Provide the (X, Y) coordinate of the cell's center where the given text is located.  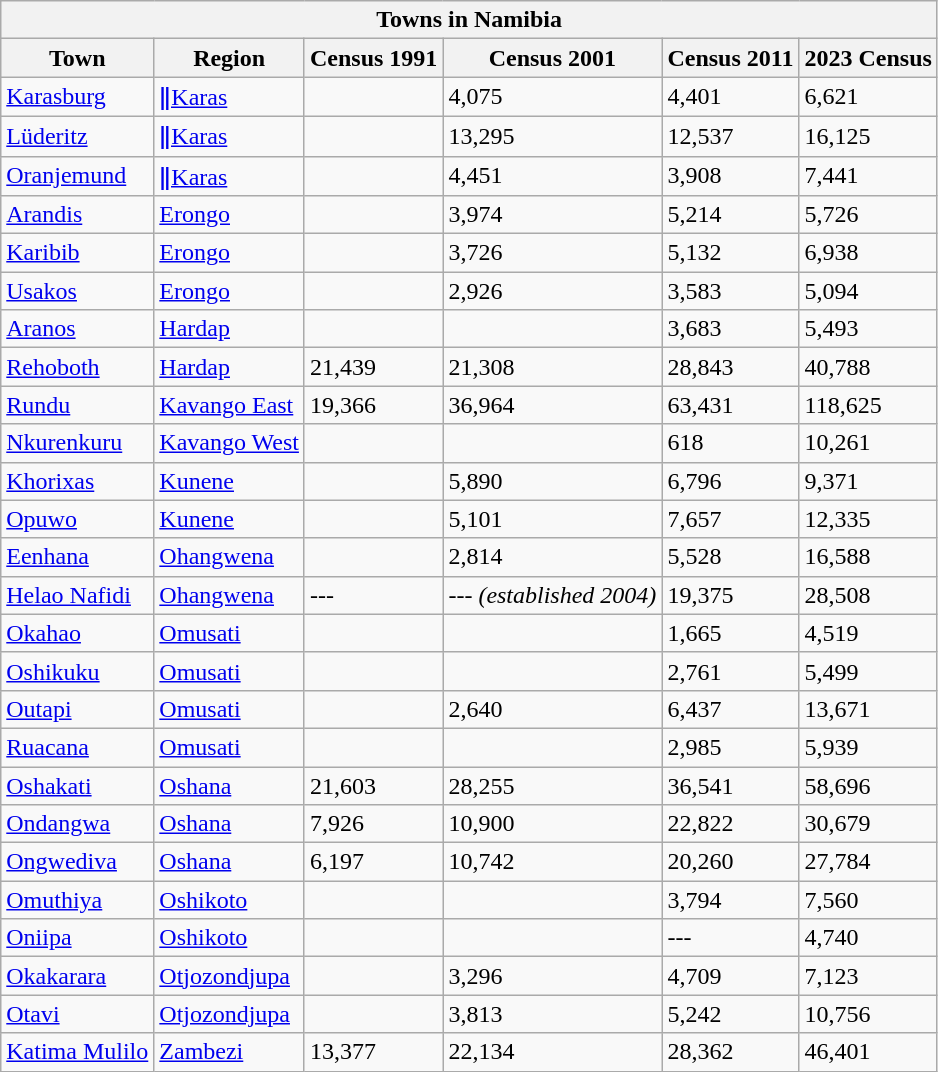
4,519 (868, 633)
22,822 (730, 824)
Karasburg (78, 97)
118,625 (868, 405)
5,101 (552, 519)
Kavango West (230, 443)
2,814 (552, 557)
13,295 (552, 136)
Karibib (78, 253)
2023 Census (868, 58)
Otavi (78, 1014)
Town (78, 58)
6,796 (730, 481)
12,537 (730, 136)
Aranos (78, 329)
3,583 (730, 291)
Oshikuku (78, 671)
Okakarara (78, 976)
5,528 (730, 557)
Eenhana (78, 557)
16,125 (868, 136)
Khorixas (78, 481)
2,985 (730, 747)
5,132 (730, 253)
3,908 (730, 176)
4,075 (552, 97)
5,726 (868, 215)
6,437 (730, 709)
58,696 (868, 785)
6,938 (868, 253)
2,640 (552, 709)
13,671 (868, 709)
3,726 (552, 253)
10,900 (552, 824)
Ondangwa (78, 824)
36,964 (552, 405)
7,123 (868, 976)
Census 1991 (373, 58)
Ongwediva (78, 862)
Helao Nafidi (78, 595)
5,214 (730, 215)
2,926 (552, 291)
21,603 (373, 785)
9,371 (868, 481)
Usakos (78, 291)
618 (730, 443)
10,261 (868, 443)
Arandis (78, 215)
Census 2001 (552, 58)
10,742 (552, 862)
Region (230, 58)
1,665 (730, 633)
20,260 (730, 862)
19,366 (373, 405)
Ruacana (78, 747)
Omuthiya (78, 900)
46,401 (868, 1052)
Zambezi (230, 1052)
63,431 (730, 405)
7,657 (730, 519)
4,740 (868, 938)
19,375 (730, 595)
4,451 (552, 176)
28,362 (730, 1052)
3,794 (730, 900)
3,296 (552, 976)
Census 2011 (730, 58)
Lüderitz (78, 136)
5,939 (868, 747)
28,843 (730, 367)
22,134 (552, 1052)
7,926 (373, 824)
16,588 (868, 557)
5,493 (868, 329)
Nkurenkuru (78, 443)
Opuwo (78, 519)
5,242 (730, 1014)
Rehoboth (78, 367)
Kavango East (230, 405)
6,621 (868, 97)
30,679 (868, 824)
5,890 (552, 481)
28,255 (552, 785)
Oranjemund (78, 176)
21,439 (373, 367)
40,788 (868, 367)
5,499 (868, 671)
Towns in Namibia (470, 20)
Outapi (78, 709)
Okahao (78, 633)
10,756 (868, 1014)
7,560 (868, 900)
--- (established 2004) (552, 595)
5,094 (868, 291)
Oshakati (78, 785)
4,709 (730, 976)
6,197 (373, 862)
3,974 (552, 215)
7,441 (868, 176)
21,308 (552, 367)
3,813 (552, 1014)
28,508 (868, 595)
Katima Mulilo (78, 1052)
27,784 (868, 862)
3,683 (730, 329)
12,335 (868, 519)
Rundu (78, 405)
Oniipa (78, 938)
2,761 (730, 671)
4,401 (730, 97)
36,541 (730, 785)
13,377 (373, 1052)
